Determine the [x, y] coordinate at the center of the cell enclosing the given text.  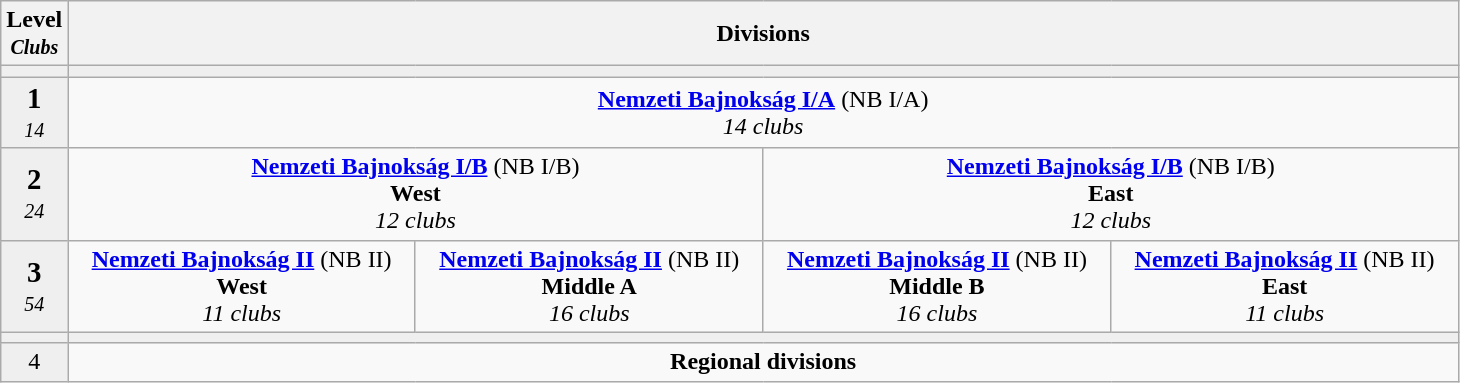
Divisions [764, 34]
Nemzeti Bajnokság II (NB II)Middle B16 clubs [937, 286]
Nemzeti Bajnokság I/B (NB I/B)East12 clubs [1110, 194]
354 [34, 286]
4 [34, 362]
Nemzeti Bajnokság II (NB II)East11 clubs [1285, 286]
224 [34, 194]
Nemzeti Bajnokság I/B (NB I/B)West12 clubs [416, 194]
LevelClubs [34, 34]
Regional divisions [764, 362]
Nemzeti Bajnokság II (NB II)West11 clubs [242, 286]
Nemzeti Bajnokság I/A (NB I/A)14 clubs [764, 112]
Nemzeti Bajnokság II (NB II)Middle A16 clubs [589, 286]
114 [34, 112]
